Detect which cell encompasses the target text, then output its (x, y) center coordinate. 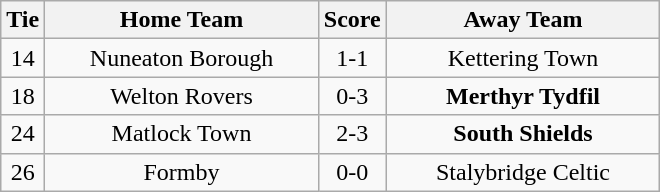
Welton Rovers (182, 96)
Nuneaton Borough (182, 58)
Matlock Town (182, 134)
24 (23, 134)
South Shields (523, 134)
Merthyr Tydfil (523, 96)
Tie (23, 20)
26 (23, 172)
Formby (182, 172)
0-3 (352, 96)
Away Team (523, 20)
14 (23, 58)
1-1 (352, 58)
18 (23, 96)
Kettering Town (523, 58)
Score (352, 20)
Home Team (182, 20)
2-3 (352, 134)
0-0 (352, 172)
Stalybridge Celtic (523, 172)
